Capture the cell that displays the provided text and extract its [x, y] central coordinate. 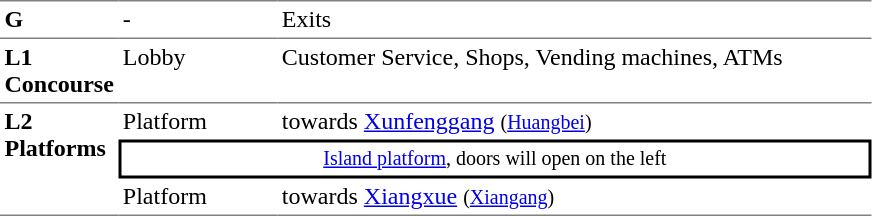
Lobby [198, 70]
Exits [574, 19]
L2Platforms [59, 159]
Customer Service, Shops, Vending machines, ATMs [574, 70]
towards Xunfenggang (Huangbei) [574, 121]
- [198, 19]
Island platform, doors will open on the left [494, 160]
L1Concourse [59, 70]
G [59, 19]
towards Xiangxue (Xiangang) [574, 197]
